Capture the cell that displays the provided text and extract its (x, y) central coordinate. 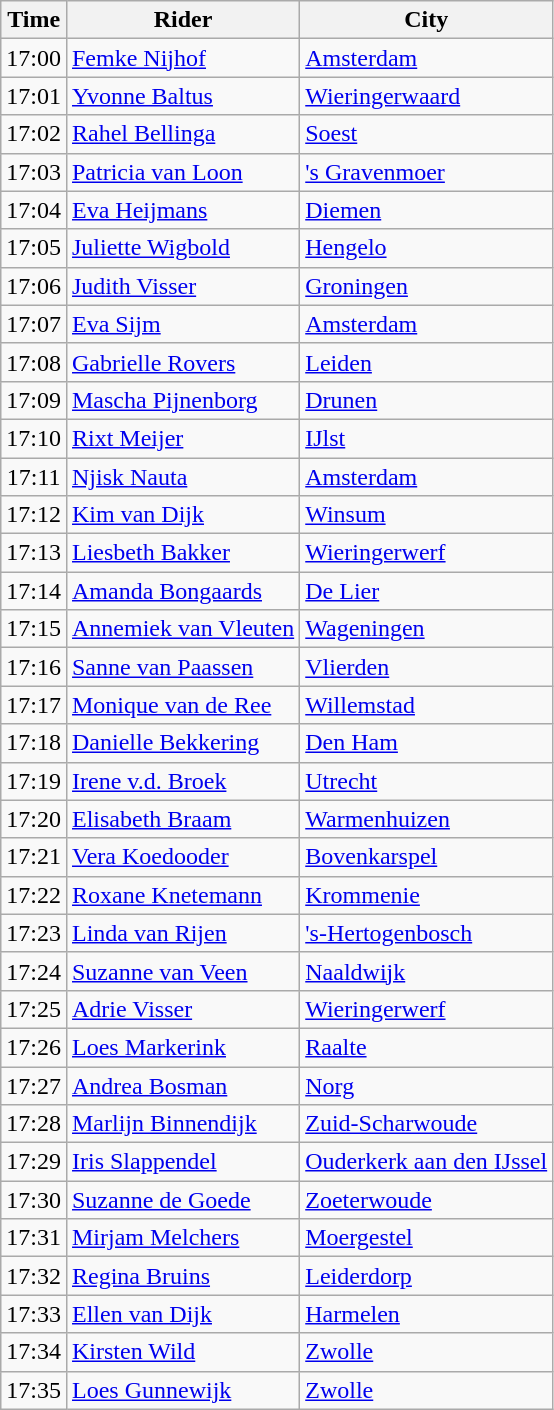
17:18 (34, 743)
Bovenkarspel (426, 857)
Mirjam Melchers (182, 1238)
Irene v.d. Broek (182, 781)
Suzanne van Veen (182, 971)
Regina Bruins (182, 1276)
Diemen (426, 210)
Vera Koedooder (182, 857)
17:34 (34, 1352)
Groningen (426, 286)
17:11 (34, 477)
Winsum (426, 515)
's-Hertogenbosch (426, 933)
17:28 (34, 1124)
17:22 (34, 895)
17:08 (34, 362)
Linda van Rijen (182, 933)
17:16 (34, 667)
Femke Nijhof (182, 58)
Leiderdorp (426, 1276)
17:02 (34, 134)
17:35 (34, 1390)
17:09 (34, 400)
Rider (182, 20)
17:27 (34, 1085)
Annemiek van Vleuten (182, 629)
Drunen (426, 400)
17:30 (34, 1200)
Harmelen (426, 1314)
17:23 (34, 933)
Gabrielle Rovers (182, 362)
Sanne van Paassen (182, 667)
17:20 (34, 819)
Njisk Nauta (182, 477)
Eva Heijmans (182, 210)
Loes Markerink (182, 1047)
Roxane Knetemann (182, 895)
Adrie Visser (182, 1009)
Monique van de Ree (182, 705)
Zoeterwoude (426, 1200)
Utrecht (426, 781)
Naaldwijk (426, 971)
Den Ham (426, 743)
Willemstad (426, 705)
Mascha Pijnenborg (182, 400)
Leiden (426, 362)
Amanda Bongaards (182, 591)
Warmenhuizen (426, 819)
Kim van Dijk (182, 515)
Ellen van Dijk (182, 1314)
17:00 (34, 58)
Loes Gunnewijk (182, 1390)
17:29 (34, 1162)
17:24 (34, 971)
Iris Slappendel (182, 1162)
17:32 (34, 1276)
17:33 (34, 1314)
Suzanne de Goede (182, 1200)
17:05 (34, 248)
Moergestel (426, 1238)
Norg (426, 1085)
Elisabeth Braam (182, 819)
17:31 (34, 1238)
Andrea Bosman (182, 1085)
Ouderkerk aan den IJssel (426, 1162)
17:07 (34, 324)
Eva Sijm (182, 324)
Vlierden (426, 667)
17:25 (34, 1009)
17:01 (34, 96)
Rahel Bellinga (182, 134)
17:13 (34, 553)
Patricia van Loon (182, 172)
17:26 (34, 1047)
Rixt Meijer (182, 438)
Marlijn Binnendijk (182, 1124)
Kirsten Wild (182, 1352)
's Gravenmoer (426, 172)
17:04 (34, 210)
17:10 (34, 438)
17:03 (34, 172)
Judith Visser (182, 286)
Juliette Wigbold (182, 248)
17:15 (34, 629)
Time (34, 20)
De Lier (426, 591)
17:17 (34, 705)
Liesbeth Bakker (182, 553)
Zuid-Scharwoude (426, 1124)
Wieringerwaard (426, 96)
IJlst (426, 438)
Raalte (426, 1047)
17:12 (34, 515)
17:19 (34, 781)
Yvonne Baltus (182, 96)
17:06 (34, 286)
Hengelo (426, 248)
17:21 (34, 857)
Krommenie (426, 895)
City (426, 20)
17:14 (34, 591)
Danielle Bekkering (182, 743)
Soest (426, 134)
Wageningen (426, 629)
